Scan for the cell matching the given text and deliver its (x, y) coordinate at center. 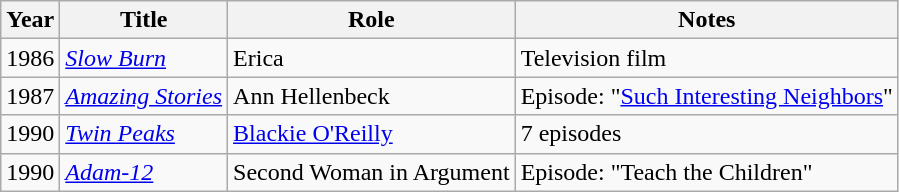
Role (372, 20)
Episode: "Such Interesting Neighbors" (706, 96)
Title (144, 20)
Amazing Stories (144, 96)
Slow Burn (144, 58)
Notes (706, 20)
1987 (30, 96)
Twin Peaks (144, 134)
Blackie O'Reilly (372, 134)
7 episodes (706, 134)
Second Woman in Argument (372, 172)
Television film (706, 58)
1986 (30, 58)
Year (30, 20)
Episode: "Teach the Children" (706, 172)
Adam-12 (144, 172)
Erica (372, 58)
Ann Hellenbeck (372, 96)
